Search for the cell housing the specified text and yield its (X, Y) center coordinate. 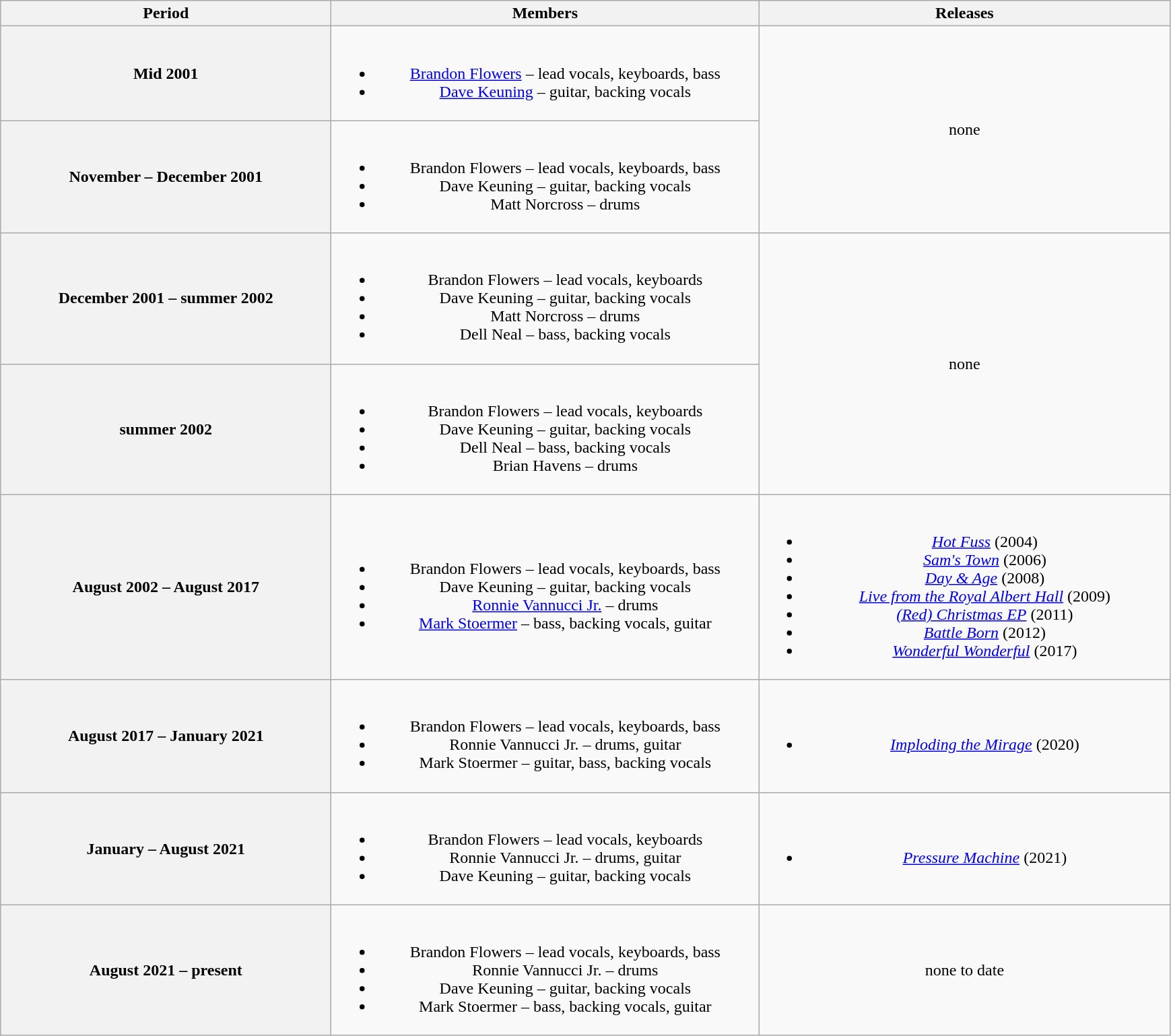
November – December 2001 (166, 176)
Brandon Flowers – lead vocals, keyboardsRonnie Vannucci Jr. – drums, guitarDave Keuning – guitar, backing vocals (545, 849)
Brandon Flowers – lead vocals, keyboards, bassDave Keuning – guitar, backing vocalsMatt Norcross – drums (545, 176)
summer 2002 (166, 429)
August 2017 – January 2021 (166, 736)
Imploding the Mirage (2020) (964, 736)
none to date (964, 970)
Brandon Flowers – lead vocals, keyboards, bassRonnie Vannucci Jr. – drums, guitarMark Stoermer – guitar, bass, backing vocals (545, 736)
Brandon Flowers – lead vocals, keyboardsDave Keuning – guitar, backing vocalsDell Neal – bass, backing vocalsBrian Havens – drums (545, 429)
Members (545, 13)
December 2001 – summer 2002 (166, 298)
August 2021 – present (166, 970)
Mid 2001 (166, 73)
January – August 2021 (166, 849)
Brandon Flowers – lead vocals, keyboards, bassDave Keuning – guitar, backing vocals (545, 73)
Brandon Flowers – lead vocals, keyboardsDave Keuning – guitar, backing vocalsMatt Norcross – drumsDell Neal – bass, backing vocals (545, 298)
Period (166, 13)
Releases (964, 13)
Pressure Machine (2021) (964, 849)
August 2002 – August 2017 (166, 587)
